Locate the cell with the specified text and output its [X, Y] center coordinate. 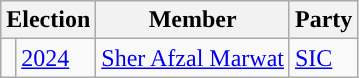
Party [323, 20]
2024 [56, 58]
Election [48, 20]
Member [193, 20]
SIC [323, 58]
Sher Afzal Marwat [193, 58]
